Return (x, y) of the center of cell containing provided text 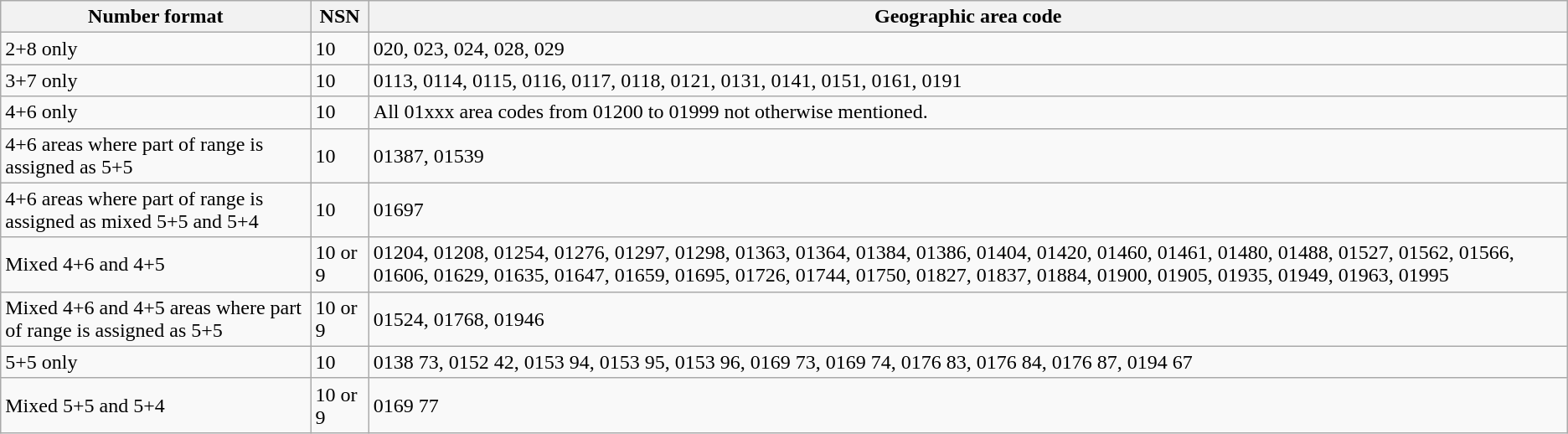
Mixed 4+6 and 4+5 (156, 265)
4+6 areas where part of range is assigned as 5+5 (156, 156)
Geographic area code (968, 17)
4+6 only (156, 112)
3+7 only (156, 80)
5+5 only (156, 362)
020, 023, 024, 028, 029 (968, 49)
0138 73, 0152 42, 0153 94, 0153 95, 0153 96, 0169 73, 0169 74, 0176 83, 0176 84, 0176 87, 0194 67 (968, 362)
0169 77 (968, 406)
All 01xxx area codes from 01200 to 01999 not otherwise mentioned. (968, 112)
NSN (340, 17)
01524, 01768, 01946 (968, 318)
4+6 areas where part of range is assigned as mixed 5+5 and 5+4 (156, 209)
Mixed 5+5 and 5+4 (156, 406)
Number format (156, 17)
0113, 0114, 0115, 0116, 0117, 0118, 0121, 0131, 0141, 0151, 0161, 0191 (968, 80)
01387, 01539 (968, 156)
Mixed 4+6 and 4+5 areas where part of range is assigned as 5+5 (156, 318)
2+8 only (156, 49)
01697 (968, 209)
